For the text-containing cell, return its midpoint in (X, Y) coordinate format. 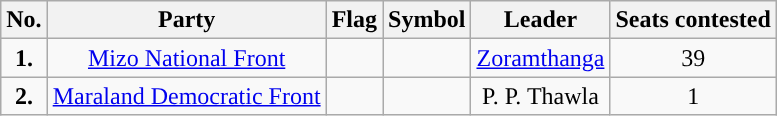
Zoramthanga (540, 58)
1. (24, 58)
2. (24, 96)
No. (24, 20)
Seats contested (693, 20)
Flag (354, 20)
Mizo National Front (186, 58)
39 (693, 58)
Maraland Democratic Front (186, 96)
1 (693, 96)
P. P. Thawla (540, 96)
Party (186, 20)
Leader (540, 20)
Symbol (427, 20)
